Identify which cell holds the provided text, then report its (X, Y) central coordinate. 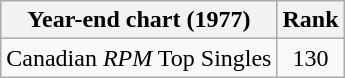
Year-end chart (1977) (139, 20)
Canadian RPM Top Singles (139, 58)
Rank (310, 20)
130 (310, 58)
